Determine the [X, Y] coordinate at the center of the cell enclosing the given text.  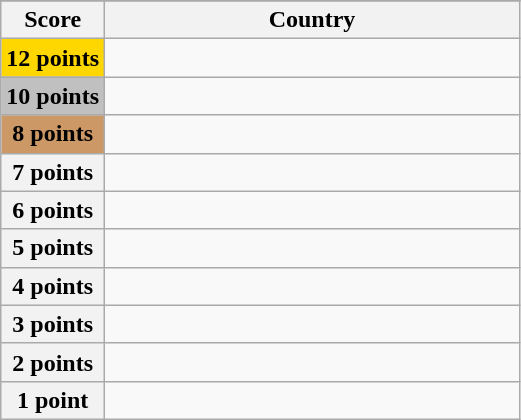
7 points [53, 172]
12 points [53, 58]
10 points [53, 96]
6 points [53, 210]
2 points [53, 362]
3 points [53, 324]
Country [312, 20]
1 point [53, 400]
4 points [53, 286]
8 points [53, 134]
5 points [53, 248]
Score [53, 20]
